For the text-containing cell, return its midpoint in [x, y] coordinate format. 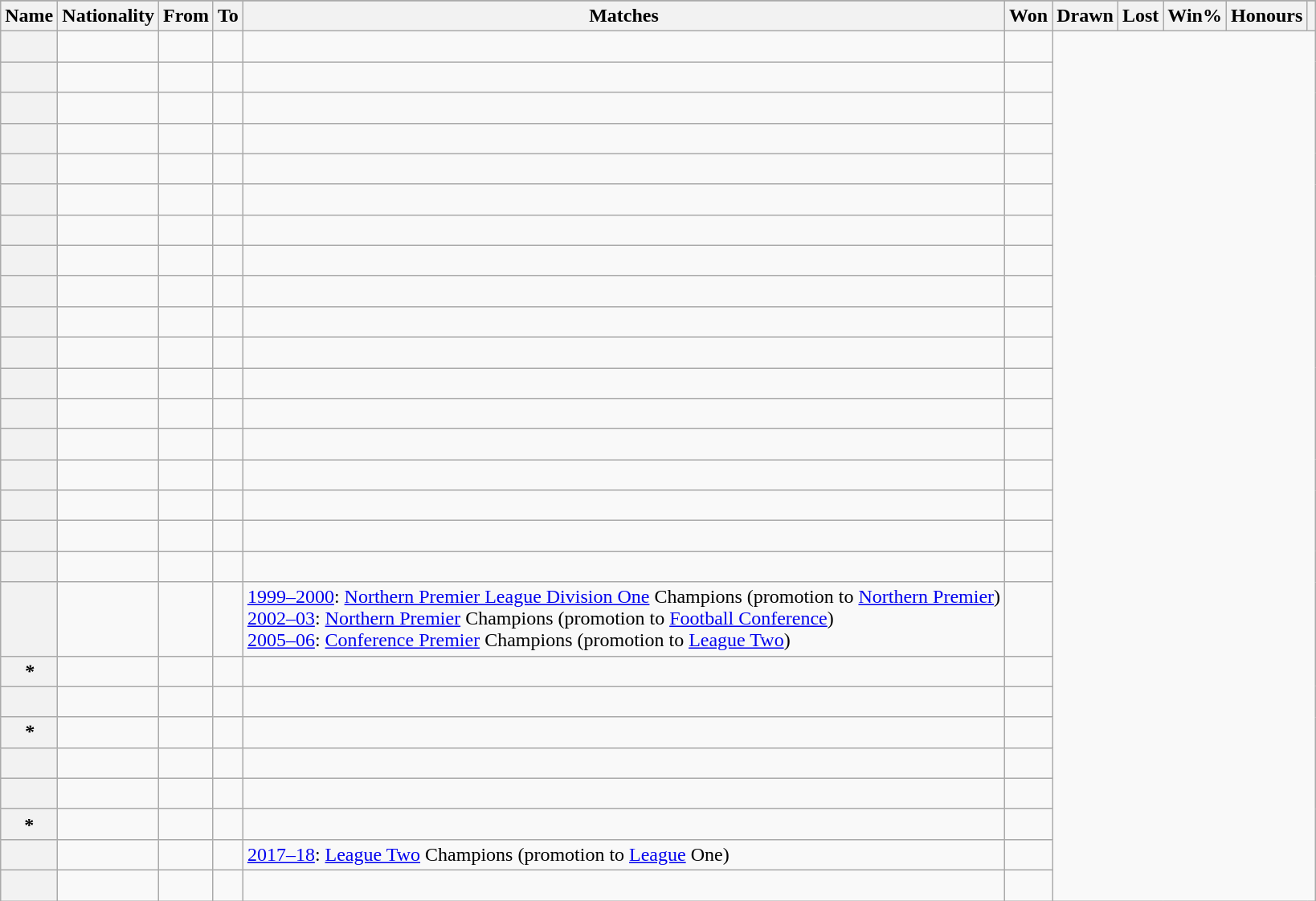
Win% [1195, 16]
From [186, 16]
Name [29, 16]
Honours [1266, 16]
Matches [623, 16]
Won [1028, 16]
2017–18: League Two Champions (promotion to League One) [623, 854]
Nationality [108, 16]
Lost [1140, 16]
Drawn [1085, 16]
To [228, 16]
